Find where the given text appears and provide that cell's center as [X, Y] coordinate. 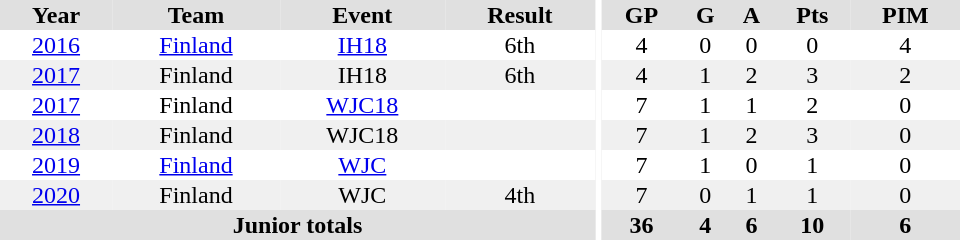
PIM [906, 15]
Year [56, 15]
G [705, 15]
GP [642, 15]
2019 [56, 165]
36 [642, 225]
2020 [56, 195]
Result [520, 15]
2018 [56, 135]
A [752, 15]
Pts [812, 15]
10 [812, 225]
Team [196, 15]
4th [520, 195]
2016 [56, 45]
Event [362, 15]
Junior totals [298, 225]
